Pinpoint the cell where the given text exists, returning its [X, Y] midpoint coordinate. 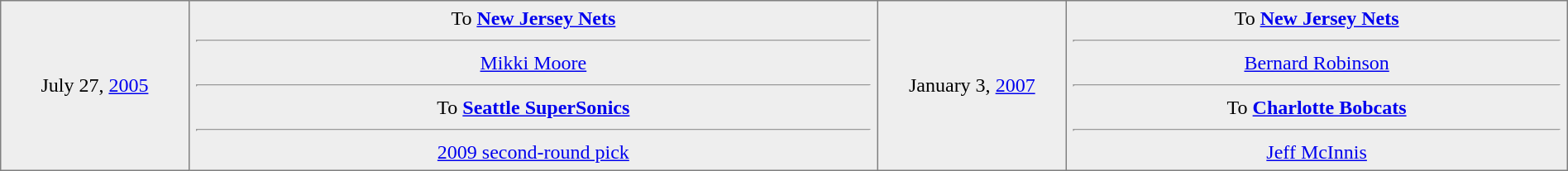
To New Jersey NetsMikki MooreTo Seattle SuperSonics2009 second-round pick [533, 86]
To New Jersey NetsBernard RobinsonTo Charlotte BobcatsJeff McInnis [1317, 86]
July 27, 2005 [94, 86]
January 3, 2007 [973, 86]
